Find where the given text appears and provide that cell's center as (X, Y) coordinate. 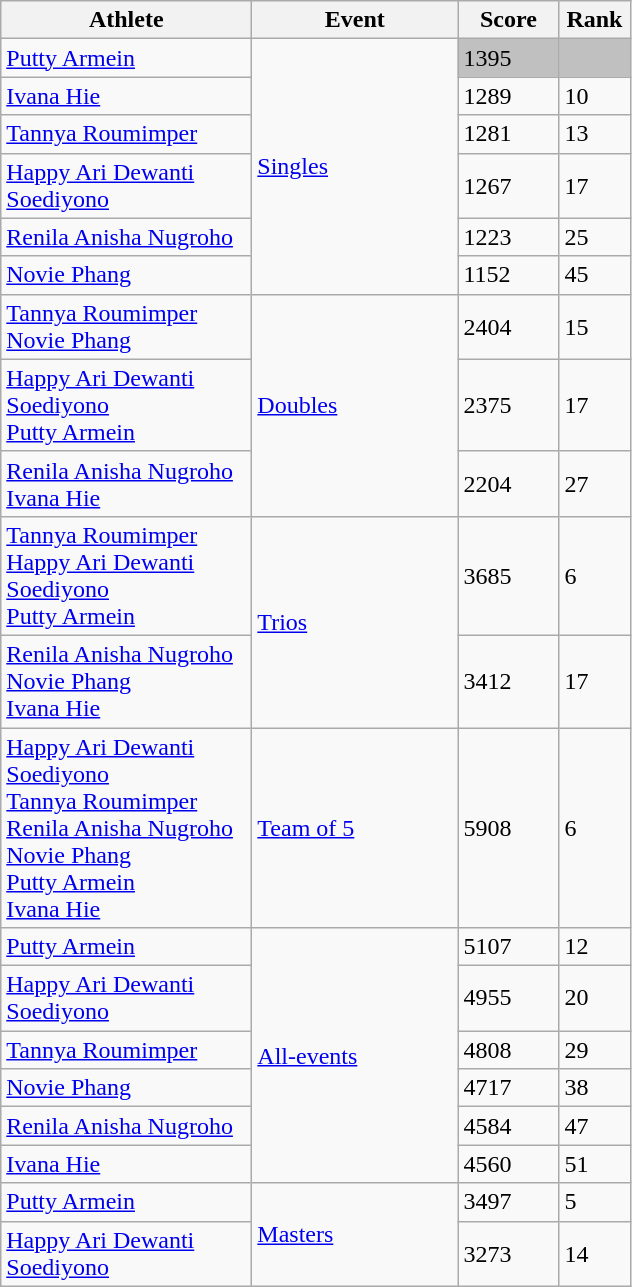
Happy Ari Dewanti Soediyono Putty Armein (126, 405)
2204 (508, 484)
1267 (508, 186)
All-events (355, 1056)
1281 (508, 134)
Renila Anisha Nugroho Novie Phang Ivana Hie (126, 681)
5908 (508, 828)
3412 (508, 681)
Doubles (355, 405)
47 (594, 1126)
5107 (508, 947)
Renila Anisha Nugroho Ivana Hie (126, 484)
10 (594, 96)
4955 (508, 998)
Athlete (126, 20)
Rank (594, 20)
Happy Ari Dewanti Soediyono Tannya Roumimper Renila Anisha Nugroho Novie Phang Putty Armein Ivana Hie (126, 828)
14 (594, 1254)
29 (594, 1050)
Event (355, 20)
45 (594, 275)
4717 (508, 1088)
15 (594, 326)
2404 (508, 326)
Tannya Roumimper Novie Phang (126, 326)
4584 (508, 1126)
4560 (508, 1164)
Masters (355, 1234)
2375 (508, 405)
Trios (355, 622)
3685 (508, 576)
Singles (355, 166)
4808 (508, 1050)
38 (594, 1088)
1152 (508, 275)
Team of 5 (355, 828)
1395 (508, 58)
5 (594, 1202)
25 (594, 237)
3497 (508, 1202)
12 (594, 947)
51 (594, 1164)
Score (508, 20)
1223 (508, 237)
13 (594, 134)
Tannya Roumimper Happy Ari Dewanti Soediyono Putty Armein (126, 576)
20 (594, 998)
3273 (508, 1254)
1289 (508, 96)
27 (594, 484)
